Identify which cell holds the provided text, then report its (X, Y) central coordinate. 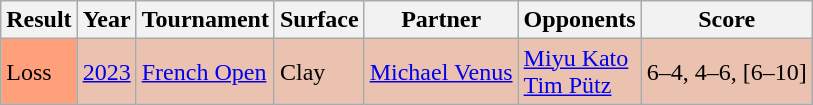
Year (106, 20)
Score (726, 20)
French Open (205, 72)
Result (39, 20)
Partner (441, 20)
Surface (319, 20)
2023 (106, 72)
Tournament (205, 20)
Michael Venus (441, 72)
Loss (39, 72)
6–4, 4–6, [6–10] (726, 72)
Miyu Kato Tim Pütz (580, 72)
Opponents (580, 20)
Clay (319, 72)
